Search for the cell housing the specified text and yield its [X, Y] center coordinate. 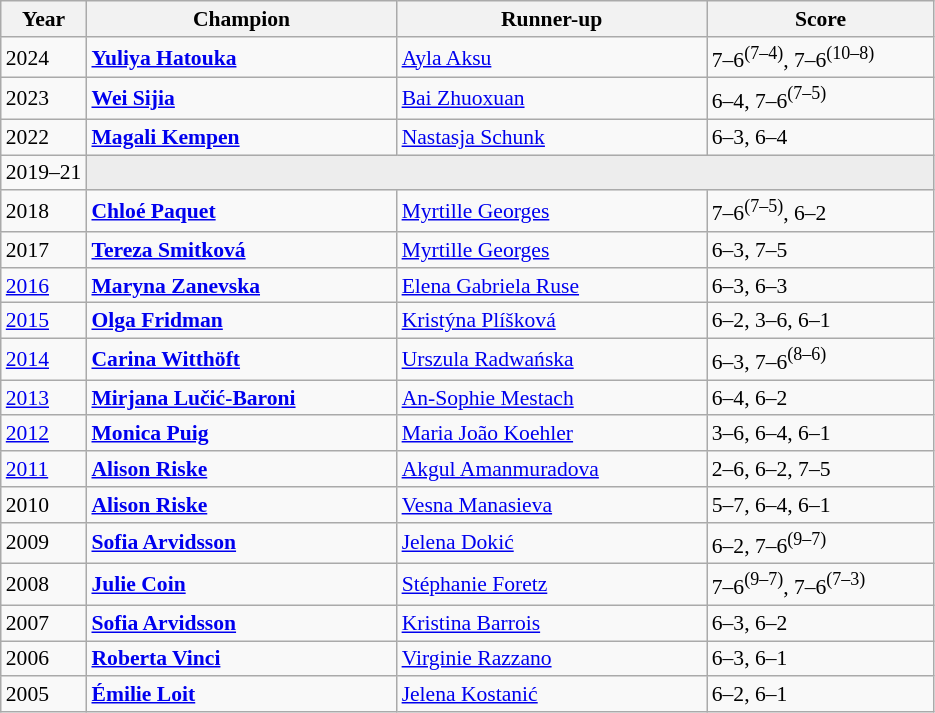
6–4, 7–6(7–5) [821, 98]
Year [44, 19]
6–3, 7–5 [821, 250]
Yuliya Hatouka [241, 58]
2023 [44, 98]
Urszula Radwańska [552, 360]
Mirjana Lučić-Baroni [241, 398]
2013 [44, 398]
2–6, 6–2, 7–5 [821, 469]
7–6(7–5), 6–2 [821, 212]
An-Sophie Mestach [552, 398]
6–3, 6–2 [821, 623]
2006 [44, 659]
6–3, 7–6(8–6) [821, 360]
Magali Kempen [241, 137]
Kristina Barrois [552, 623]
Tereza Smitková [241, 250]
6–3, 6–4 [821, 137]
6–2, 3–6, 6–1 [821, 321]
Champion [241, 19]
3–6, 6–4, 6–1 [821, 434]
2018 [44, 212]
Runner-up [552, 19]
Maryna Zanevska [241, 286]
5–7, 6–4, 6–1 [821, 505]
2024 [44, 58]
2016 [44, 286]
6–2, 7–6(9–7) [821, 544]
Olga Fridman [241, 321]
6–2, 6–1 [821, 695]
2019–21 [44, 173]
2011 [44, 469]
7–6(7–4), 7–6(10–8) [821, 58]
Nastasja Schunk [552, 137]
Akgul Amanmuradova [552, 469]
Émilie Loit [241, 695]
Ayla Aksu [552, 58]
Jelena Kostanić [552, 695]
Chloé Paquet [241, 212]
2007 [44, 623]
Score [821, 19]
Monica Puig [241, 434]
2008 [44, 584]
2005 [44, 695]
Vesna Manasieva [552, 505]
Julie Coin [241, 584]
6–3, 6–1 [821, 659]
2009 [44, 544]
Virginie Razzano [552, 659]
Roberta Vinci [241, 659]
Kristýna Plíšková [552, 321]
2012 [44, 434]
2015 [44, 321]
2017 [44, 250]
Maria João Koehler [552, 434]
Carina Witthöft [241, 360]
6–3, 6–3 [821, 286]
6–4, 6–2 [821, 398]
Bai Zhuoxuan [552, 98]
2010 [44, 505]
2022 [44, 137]
Stéphanie Foretz [552, 584]
7–6(9–7), 7–6(7–3) [821, 584]
Jelena Dokić [552, 544]
Elena Gabriela Ruse [552, 286]
Wei Sijia [241, 98]
2014 [44, 360]
